Find where the given text appears and provide that cell's center as [x, y] coordinate. 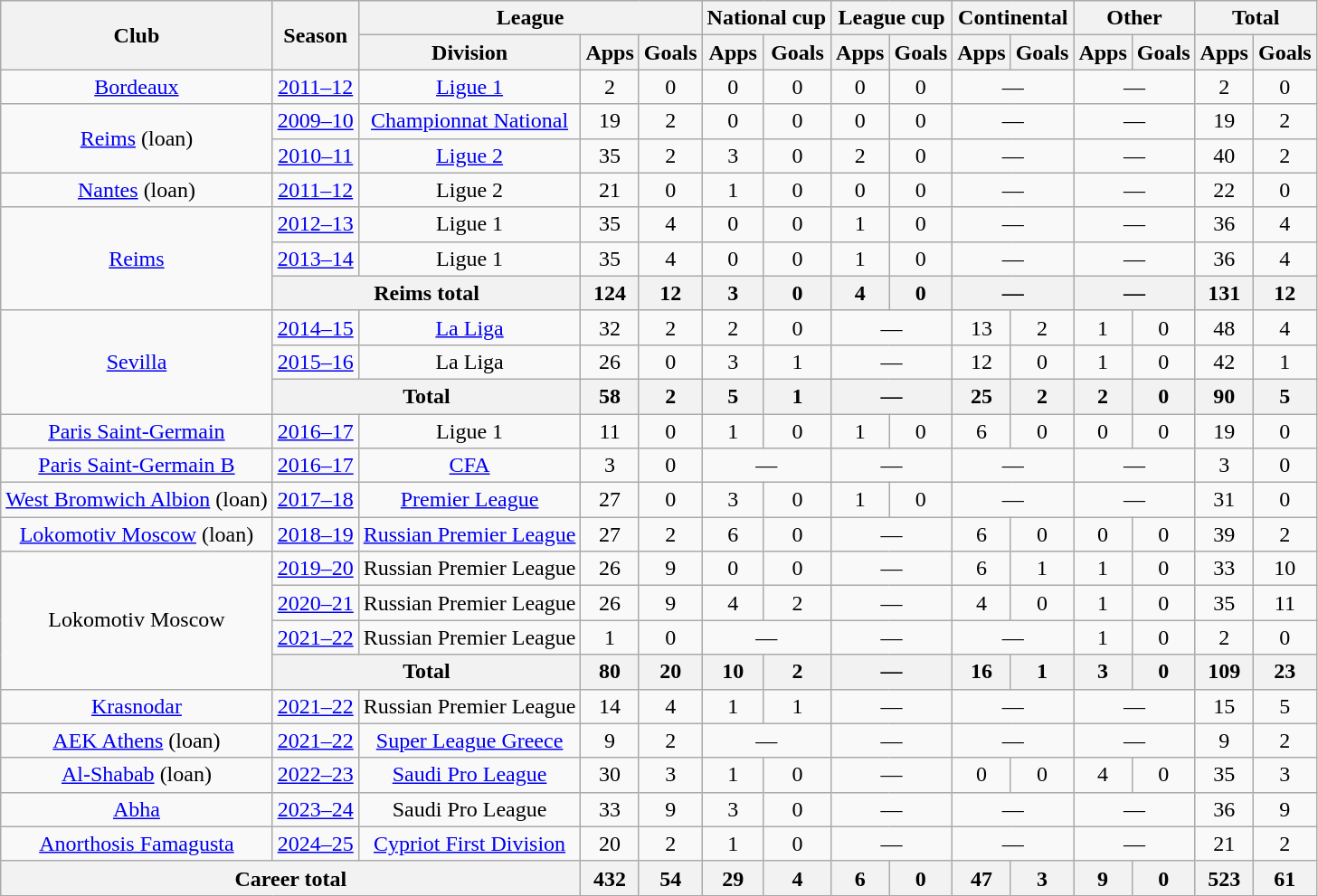
AEK Athens (loan) [137, 740]
30 [610, 775]
Anorthosis Famagusta [137, 844]
432 [610, 878]
2015–16 [315, 362]
Continental [1013, 18]
48 [1224, 327]
2010–11 [315, 156]
54 [670, 878]
Reims total [427, 293]
2024–25 [315, 844]
15 [1224, 706]
League cup [892, 18]
Reims [137, 259]
League [530, 18]
58 [610, 396]
Club [137, 35]
Lokomotiv Moscow [137, 620]
Sevilla [137, 362]
39 [1224, 534]
22 [1224, 190]
2018–19 [315, 534]
2019–20 [315, 569]
32 [610, 327]
Lokomotiv Moscow (loan) [137, 534]
2012–13 [315, 224]
Other [1134, 18]
80 [610, 672]
124 [610, 293]
61 [1285, 878]
2013–14 [315, 259]
90 [1224, 396]
2014–15 [315, 327]
National cup [766, 18]
Reims (loan) [137, 138]
Cypriot First Division [469, 844]
Super League Greece [469, 740]
31 [1224, 500]
523 [1224, 878]
2009–10 [315, 121]
131 [1224, 293]
Season [315, 35]
Krasnodar [137, 706]
2023–24 [315, 809]
Abha [137, 809]
Bordeaux [137, 87]
Paris Saint-Germain B [137, 466]
West Bromwich Albion (loan) [137, 500]
47 [981, 878]
2020–21 [315, 603]
29 [733, 878]
Nantes (loan) [137, 190]
Paris Saint-Germain [137, 431]
2017–18 [315, 500]
Al-Shabab (loan) [137, 775]
40 [1224, 156]
2022–23 [315, 775]
25 [981, 396]
Career total [291, 878]
14 [610, 706]
Championnat National [469, 121]
Division [469, 52]
16 [981, 672]
23 [1285, 672]
109 [1224, 672]
Premier League [469, 500]
13 [981, 327]
CFA [469, 466]
42 [1224, 362]
